Return the (X, Y) coordinate for the center point of the cell that contains the specified text.  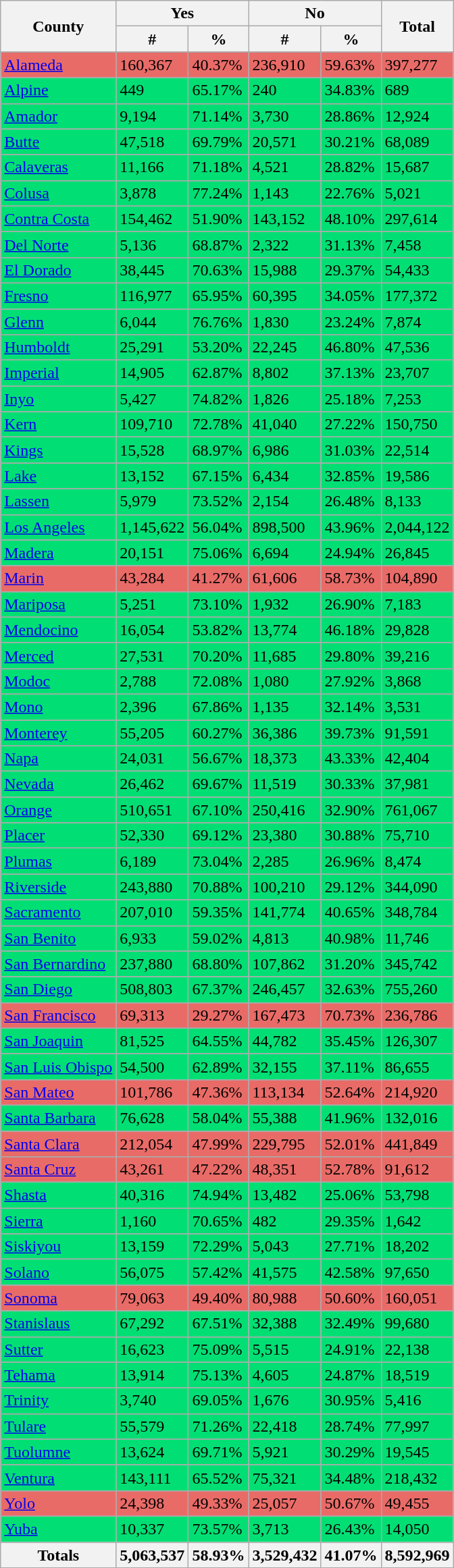
67.86% (219, 707)
508,803 (153, 990)
100,210 (285, 887)
7,253 (418, 399)
69.67% (219, 784)
177,372 (418, 296)
34.05% (351, 296)
Sutter (58, 1349)
28.82% (351, 167)
2,044,122 (418, 527)
69.79% (219, 142)
Monterey (58, 732)
Mono (58, 707)
52,330 (153, 836)
50.67% (351, 1503)
143,152 (285, 219)
91,591 (418, 732)
344,090 (418, 887)
San Mateo (58, 1092)
67.51% (219, 1324)
51.90% (219, 219)
Fresno (58, 296)
30.29% (351, 1452)
36,386 (285, 732)
24.87% (351, 1375)
31.13% (351, 244)
58.73% (351, 578)
75.13% (219, 1375)
16,623 (153, 1349)
28.74% (351, 1426)
64.55% (219, 1041)
41,040 (285, 425)
Alameda (58, 65)
16,054 (153, 630)
5,515 (285, 1349)
40.37% (219, 65)
San Diego (58, 990)
24.94% (351, 553)
52.64% (351, 1092)
43,261 (153, 1170)
5,427 (153, 399)
55,579 (153, 1426)
62.87% (219, 373)
1,676 (285, 1401)
160,367 (153, 65)
25.06% (351, 1195)
72.78% (219, 425)
34.48% (351, 1478)
1,135 (285, 707)
75.09% (219, 1349)
70.73% (351, 1015)
449 (153, 90)
62.89% (219, 1066)
3,713 (285, 1529)
22.76% (351, 193)
13,774 (285, 630)
2,322 (285, 244)
38,445 (153, 270)
25,057 (285, 1503)
3,529,432 (285, 1555)
19,545 (418, 1452)
34.83% (351, 90)
76,628 (153, 1118)
101,786 (153, 1092)
57.42% (219, 1272)
3,878 (153, 193)
104,890 (418, 578)
Placer (58, 836)
30.95% (351, 1401)
6,434 (285, 476)
71.14% (219, 116)
37,981 (418, 784)
Mendocino (58, 630)
1,160 (153, 1221)
237,880 (153, 964)
482 (285, 1221)
1,143 (285, 193)
54,500 (153, 1066)
Shasta (58, 1195)
6,044 (153, 322)
5,136 (153, 244)
143,111 (153, 1478)
75,321 (285, 1478)
67.10% (219, 810)
67.37% (219, 990)
116,977 (153, 296)
26,845 (418, 553)
68.97% (219, 450)
22,418 (285, 1426)
Riverside (58, 887)
91,612 (418, 1170)
7,874 (418, 322)
71.26% (219, 1426)
40,316 (153, 1195)
68.80% (219, 964)
86,655 (418, 1066)
72.08% (219, 681)
30.33% (351, 784)
5,021 (418, 193)
41.27% (219, 578)
19,586 (418, 476)
Contra Costa (58, 219)
El Dorado (58, 270)
San Luis Obispo (58, 1066)
Los Angeles (58, 527)
32,388 (285, 1324)
37.11% (351, 1066)
150,750 (418, 425)
43.33% (351, 759)
1,642 (418, 1221)
Stanislaus (58, 1324)
68,089 (418, 142)
27.71% (351, 1247)
5,063,537 (153, 1555)
59.35% (219, 913)
County (58, 26)
348,784 (418, 913)
58.04% (219, 1118)
47,518 (153, 142)
243,880 (153, 887)
13,152 (153, 476)
11,166 (153, 167)
Marin (58, 578)
47,536 (418, 348)
11,746 (418, 938)
No (315, 13)
49.40% (219, 1298)
Plumas (58, 861)
1,830 (285, 322)
80,988 (285, 1298)
212,054 (153, 1144)
4,521 (285, 167)
26.48% (351, 502)
13,624 (153, 1452)
Tehama (58, 1375)
San Benito (58, 938)
Totals (58, 1555)
218,432 (418, 1478)
32.85% (351, 476)
207,010 (153, 913)
Kern (58, 425)
San Francisco (58, 1015)
48,351 (285, 1170)
Sacramento (58, 913)
48.10% (351, 219)
Kings (58, 450)
236,786 (418, 1015)
74.94% (219, 1195)
297,614 (418, 219)
898,500 (285, 527)
107,862 (285, 964)
29.80% (351, 655)
Amador (58, 116)
Orange (58, 810)
Nevada (58, 784)
2,154 (285, 502)
20,571 (285, 142)
240 (285, 90)
6,986 (285, 450)
59.63% (351, 65)
41,575 (285, 1272)
22,138 (418, 1349)
7,183 (418, 604)
72.29% (219, 1247)
56,075 (153, 1272)
18,519 (418, 1375)
8,592,969 (418, 1555)
14,905 (153, 373)
70.65% (219, 1221)
47.99% (219, 1144)
6,933 (153, 938)
20,151 (153, 553)
53.20% (219, 348)
69.71% (219, 1452)
39.73% (351, 732)
70.88% (219, 887)
Siskiyou (58, 1247)
11,519 (285, 784)
22,514 (418, 450)
510,651 (153, 810)
30.21% (351, 142)
5,043 (285, 1247)
1,826 (285, 399)
53,798 (418, 1195)
4,605 (285, 1375)
32.63% (351, 990)
11,685 (285, 655)
43,284 (153, 578)
3,740 (153, 1401)
59.02% (219, 938)
56.04% (219, 527)
24,398 (153, 1503)
26,462 (153, 784)
10,337 (153, 1529)
7,458 (418, 244)
Imperial (58, 373)
60,395 (285, 296)
1,932 (285, 604)
126,307 (418, 1041)
Merced (58, 655)
30.88% (351, 836)
Madera (58, 553)
70.20% (219, 655)
75.06% (219, 553)
81,525 (153, 1041)
3,730 (285, 116)
55,205 (153, 732)
San Joaquin (58, 1041)
Mariposa (58, 604)
26.90% (351, 604)
32.49% (351, 1324)
Santa Barbara (58, 1118)
49.33% (219, 1503)
397,277 (418, 65)
Del Norte (58, 244)
29.35% (351, 1221)
46.80% (351, 348)
Sierra (58, 1221)
46.18% (351, 630)
22,245 (285, 348)
29,828 (418, 630)
77,997 (418, 1426)
26.96% (351, 861)
5,921 (285, 1452)
50.60% (351, 1298)
12,924 (418, 116)
27,531 (153, 655)
Santa Cruz (58, 1170)
97,650 (418, 1272)
55,388 (285, 1118)
69,313 (153, 1015)
41.07% (351, 1555)
441,849 (418, 1144)
67.15% (219, 476)
Total (418, 26)
27.92% (351, 681)
27.22% (351, 425)
Sonoma (58, 1298)
54,433 (418, 270)
32.14% (351, 707)
9,194 (153, 116)
Lake (58, 476)
58.93% (219, 1555)
5,251 (153, 604)
32,155 (285, 1066)
Yolo (58, 1503)
761,067 (418, 810)
52.01% (351, 1144)
2,285 (285, 861)
65.52% (219, 1478)
2,788 (153, 681)
Glenn (58, 322)
40.65% (351, 913)
2,396 (153, 707)
41.96% (351, 1118)
65.17% (219, 90)
29.37% (351, 270)
26.43% (351, 1529)
689 (418, 90)
Humboldt (58, 348)
68.87% (219, 244)
15,687 (418, 167)
35.45% (351, 1041)
Butte (58, 142)
13,482 (285, 1195)
73.57% (219, 1529)
44,782 (285, 1041)
8,133 (418, 502)
1,080 (285, 681)
74.82% (219, 399)
5,979 (153, 502)
8,802 (285, 373)
47.36% (219, 1092)
69.05% (219, 1401)
40.98% (351, 938)
77.24% (219, 193)
Trinity (58, 1401)
28.86% (351, 116)
755,260 (418, 990)
Calaveras (58, 167)
141,774 (285, 913)
73.10% (219, 604)
29.12% (351, 887)
Yuba (58, 1529)
Inyo (58, 399)
San Bernardino (58, 964)
67,292 (153, 1324)
Tulare (58, 1426)
15,528 (153, 450)
113,134 (285, 1092)
24,031 (153, 759)
Alpine (58, 90)
39,216 (418, 655)
Santa Clara (58, 1144)
75,710 (418, 836)
52.78% (351, 1170)
73.52% (219, 502)
61,606 (285, 578)
79,063 (153, 1298)
31.20% (351, 964)
43.96% (351, 527)
32.90% (351, 810)
5,416 (418, 1401)
14,050 (418, 1529)
132,016 (418, 1118)
13,914 (153, 1375)
31.03% (351, 450)
Tuolumne (58, 1452)
56.67% (219, 759)
214,920 (418, 1092)
37.13% (351, 373)
250,416 (285, 810)
73.04% (219, 861)
99,680 (418, 1324)
167,473 (285, 1015)
1,145,622 (153, 527)
42.58% (351, 1272)
Colusa (58, 193)
65.95% (219, 296)
8,474 (418, 861)
229,795 (285, 1144)
109,710 (153, 425)
6,694 (285, 553)
Solano (58, 1272)
23,380 (285, 836)
29.27% (219, 1015)
23,707 (418, 373)
49,455 (418, 1503)
18,202 (418, 1247)
3,531 (418, 707)
42,404 (418, 759)
3,868 (418, 681)
246,457 (285, 990)
70.63% (219, 270)
15,988 (285, 270)
4,813 (285, 938)
24.91% (351, 1349)
47.22% (219, 1170)
23.24% (351, 322)
13,159 (153, 1247)
Ventura (58, 1478)
Lassen (58, 502)
Napa (58, 759)
71.18% (219, 167)
236,910 (285, 65)
6,189 (153, 861)
154,462 (153, 219)
25.18% (351, 399)
60.27% (219, 732)
25,291 (153, 348)
345,742 (418, 964)
53.82% (219, 630)
18,373 (285, 759)
76.76% (219, 322)
69.12% (219, 836)
Yes (182, 13)
160,051 (418, 1298)
Modoc (58, 681)
